Extract the (X, Y) coordinate from the center of the cell holding the provided text.  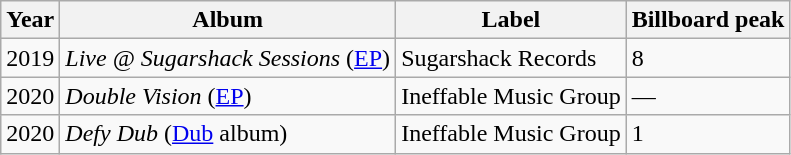
Double Vision (EP) (228, 96)
Live @ Sugarshack Sessions (EP) (228, 58)
Defy Dub (Dub album) (228, 134)
Billboard peak (708, 20)
8 (708, 58)
Year (30, 20)
Album (228, 20)
2019 (30, 58)
1 (708, 134)
— (708, 96)
Label (512, 20)
Sugarshack Records (512, 58)
